Determine the [X, Y] coordinate at the center of the cell enclosing the given text.  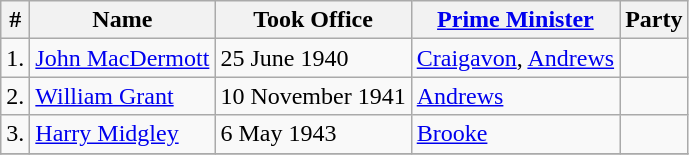
Prime Minister [515, 20]
3. [16, 134]
# [16, 20]
Party [654, 20]
Craigavon, Andrews [515, 58]
25 June 1940 [313, 58]
2. [16, 96]
Took Office [313, 20]
Name [122, 20]
John MacDermott [122, 58]
1. [16, 58]
Brooke [515, 134]
William Grant [122, 96]
Harry Midgley [122, 134]
10 November 1941 [313, 96]
Andrews [515, 96]
6 May 1943 [313, 134]
